Output the (x, y) coordinate of the center of the cell containing the given text.  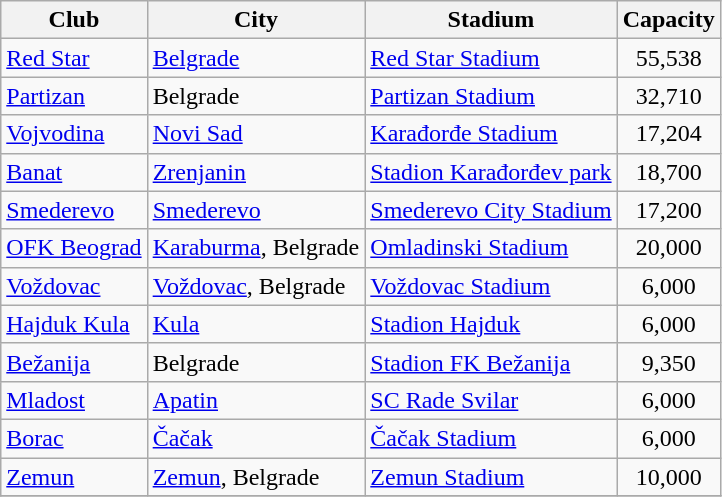
Karađorđe Stadium (491, 134)
Red Star (74, 58)
Partizan (74, 96)
OFK Beograd (74, 248)
Stadion FK Bežanija (491, 362)
Voždovac Stadium (491, 286)
Stadion Hajduk (491, 324)
9,350 (668, 362)
Zrenjanin (256, 172)
Zemun (74, 477)
17,204 (668, 134)
SC Rade Svilar (491, 400)
Voždovac (74, 286)
Voždovac, Belgrade (256, 286)
Zemun, Belgrade (256, 477)
Zemun Stadium (491, 477)
Karaburma, Belgrade (256, 248)
20,000 (668, 248)
Mladost (74, 400)
Red Star Stadium (491, 58)
Club (74, 20)
10,000 (668, 477)
Partizan Stadium (491, 96)
Banat (74, 172)
Kula (256, 324)
Čačak (256, 438)
Novi Sad (256, 134)
Stadion Karađorđev park (491, 172)
Capacity (668, 20)
32,710 (668, 96)
Smederevo City Stadium (491, 210)
Bežanija (74, 362)
Apatin (256, 400)
17,200 (668, 210)
18,700 (668, 172)
Čačak Stadium (491, 438)
Hajduk Kula (74, 324)
Stadium (491, 20)
City (256, 20)
55,538 (668, 58)
Omladinski Stadium (491, 248)
Vojvodina (74, 134)
Borac (74, 438)
